Search for the cell housing the specified text and yield its (X, Y) center coordinate. 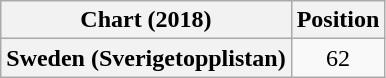
Position (338, 20)
Chart (2018) (146, 20)
62 (338, 58)
Sweden (Sverigetopplistan) (146, 58)
